Search for the cell housing the specified text and yield its [x, y] center coordinate. 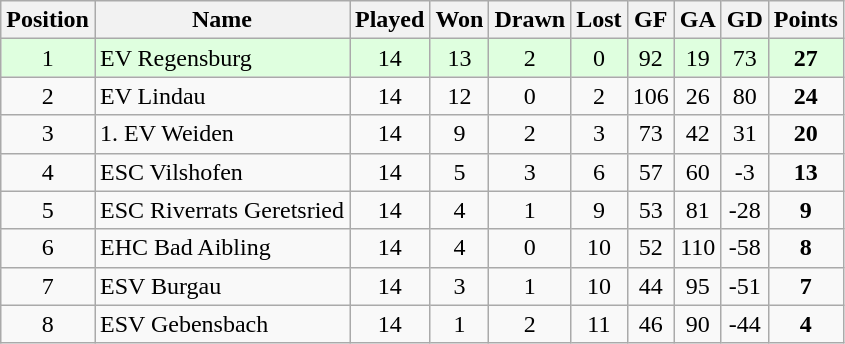
EV Lindau [222, 96]
81 [698, 210]
24 [806, 96]
20 [806, 134]
-44 [744, 324]
Played [390, 20]
52 [650, 248]
12 [460, 96]
Name [222, 20]
44 [650, 286]
1. EV Weiden [222, 134]
90 [698, 324]
42 [698, 134]
Won [460, 20]
26 [698, 96]
ESV Gebensbach [222, 324]
110 [698, 248]
GA [698, 20]
-51 [744, 286]
31 [744, 134]
EV Regensburg [222, 58]
-28 [744, 210]
Lost [599, 20]
46 [650, 324]
57 [650, 172]
GF [650, 20]
92 [650, 58]
53 [650, 210]
ESV Burgau [222, 286]
EHC Bad Aibling [222, 248]
ESC Riverrats Geretsried [222, 210]
Points [806, 20]
60 [698, 172]
27 [806, 58]
-58 [744, 248]
11 [599, 324]
GD [744, 20]
Drawn [530, 20]
-3 [744, 172]
19 [698, 58]
Position [48, 20]
ESC Vilshofen [222, 172]
80 [744, 96]
106 [650, 96]
95 [698, 286]
